Locate the cell with the specified text and output its (x, y) center coordinate. 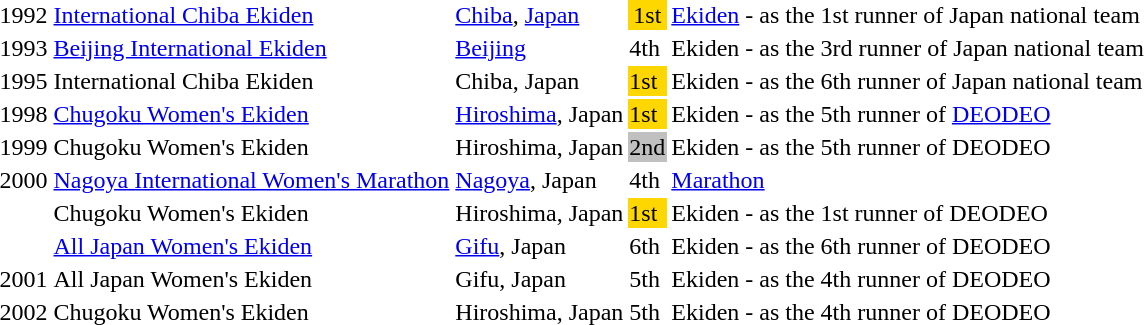
5th (648, 279)
Nagoya International Women's Marathon (252, 180)
Beijing International Ekiden (252, 48)
6th (648, 246)
Nagoya, Japan (540, 180)
Beijing (540, 48)
2nd (648, 147)
